Provide the (X, Y) coordinate of the cell's center where the given text is located.  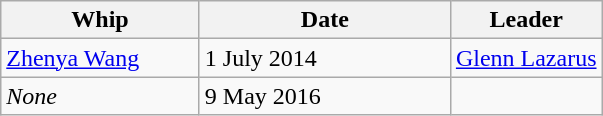
1 July 2014 (324, 58)
Leader (526, 20)
Date (324, 20)
Zhenya Wang (100, 58)
Whip (100, 20)
9 May 2016 (324, 96)
Glenn Lazarus (526, 58)
None (100, 96)
